Determine the (X, Y) coordinate at the center of the cell enclosing the given text.  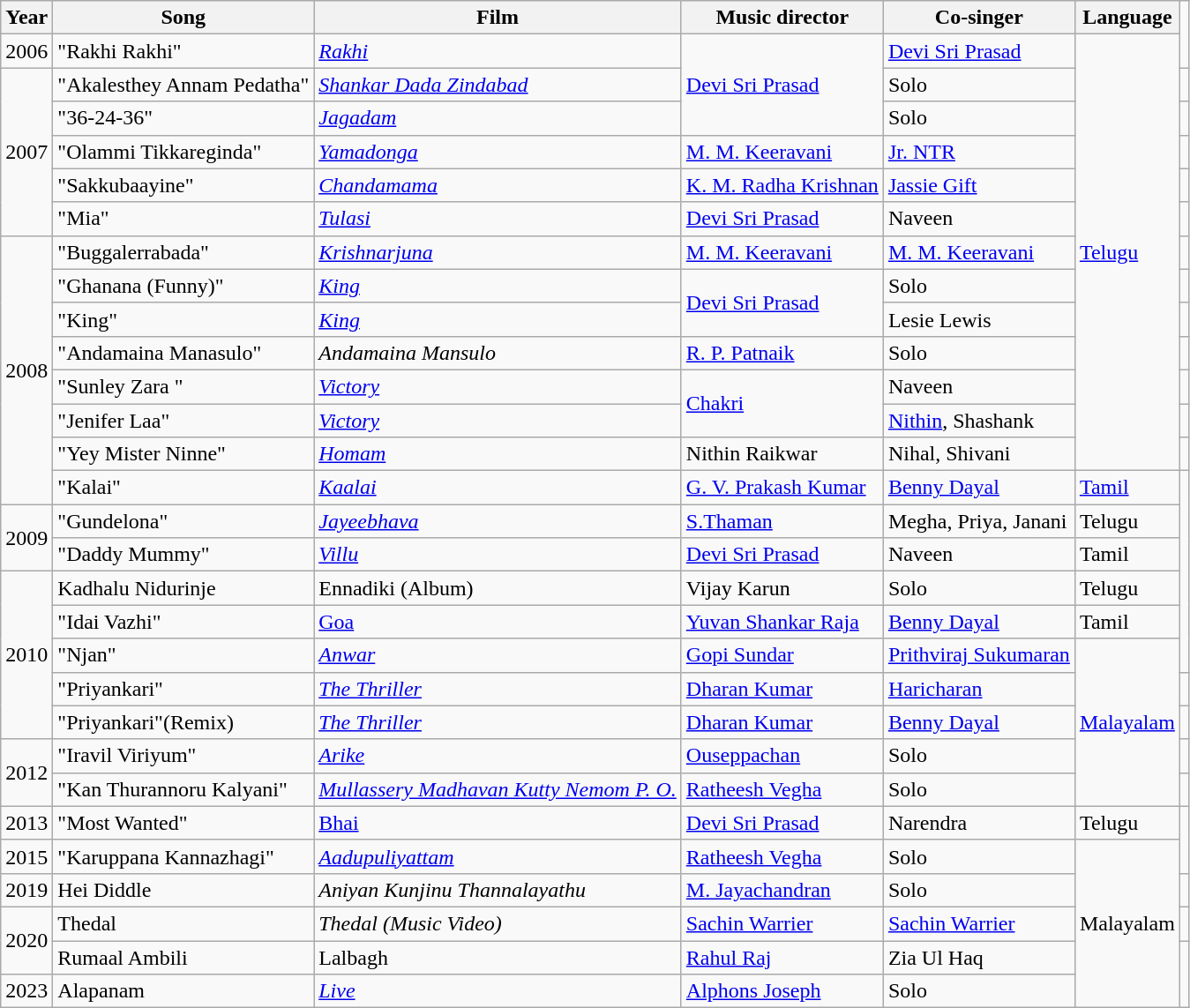
"King" (183, 319)
Mullassery Madhavan Kutty Nemom P. O. (498, 789)
Song (183, 18)
Haricharan (979, 689)
R. P. Patnaik (782, 353)
Jayeebhava (498, 521)
Ouseppachan (782, 756)
"Njan" (183, 655)
Goa (498, 622)
Film (498, 18)
2019 (26, 890)
2009 (26, 538)
"Daddy Mummy" (183, 555)
2023 (26, 991)
2010 (26, 655)
Anwar (498, 655)
Music director (782, 18)
Jassie Gift (979, 185)
Ennadiki (Album) (498, 588)
Vijay Karun (782, 588)
"Priyankari" (183, 689)
Tulasi (498, 219)
Aadupuliyattam (498, 856)
Chandamama (498, 185)
Co-singer (979, 18)
"Most Wanted" (183, 823)
"Ghanana (Funny)" (183, 286)
2015 (26, 856)
"Idai Vazhi" (183, 622)
"Jenifer Laa" (183, 421)
"Sunley Zara " (183, 386)
"Sakkubaayine" (183, 185)
"Mia" (183, 219)
Zia Ul Haq (979, 957)
Andamaina Mansulo (498, 353)
S.Thaman (782, 521)
Krishnarjuna (498, 252)
Villu (498, 555)
Live (498, 991)
"Kan Thurannoru Kalyani" (183, 789)
"36-24-36" (183, 118)
Thedal (Music Video) (498, 923)
Yamadonga (498, 152)
Rakhi (498, 51)
"Kalai" (183, 488)
Chakri (782, 403)
Prithviraj Sukumaran (979, 655)
Hei Diddle (183, 890)
Year (26, 18)
2008 (26, 370)
Jagadam (498, 118)
Homam (498, 454)
2013 (26, 823)
Shankar Dada Zindabad (498, 85)
Kaalai (498, 488)
Aniyan Kunjinu Thannalayathu (498, 890)
Nihal, Shivani (979, 454)
M. Jayachandran (782, 890)
G. V. Prakash Kumar (782, 488)
"Olammi Tikkareginda" (183, 152)
Kadhalu Nidurinje (183, 588)
Narendra (979, 823)
Language (1127, 18)
"Karuppana Kannazhagi" (183, 856)
"Iravil Viriyum" (183, 756)
Arike (498, 756)
Megha, Priya, Janani (979, 521)
Jr. NTR (979, 152)
2020 (26, 940)
"Priyankari"(Remix) (183, 722)
Nithin Raikwar (782, 454)
Lalbagh (498, 957)
"Rakhi Rakhi" (183, 51)
Lesie Lewis (979, 319)
Yuvan Shankar Raja (782, 622)
Gopi Sundar (782, 655)
"Andamaina Manasulo" (183, 353)
Rahul Raj (782, 957)
Alapanam (183, 991)
Rumaal Ambili (183, 957)
"Buggalerrabada" (183, 252)
K. M. Radha Krishnan (782, 185)
Thedal (183, 923)
Alphons Joseph (782, 991)
2012 (26, 773)
2006 (26, 51)
"Yey Mister Ninne" (183, 454)
"Akalesthey Annam Pedatha" (183, 85)
"Gundelona" (183, 521)
2007 (26, 152)
Bhai (498, 823)
Nithin, Shashank (979, 421)
